From the cell containing the given text, extract its center point as [X, Y] coordinate. 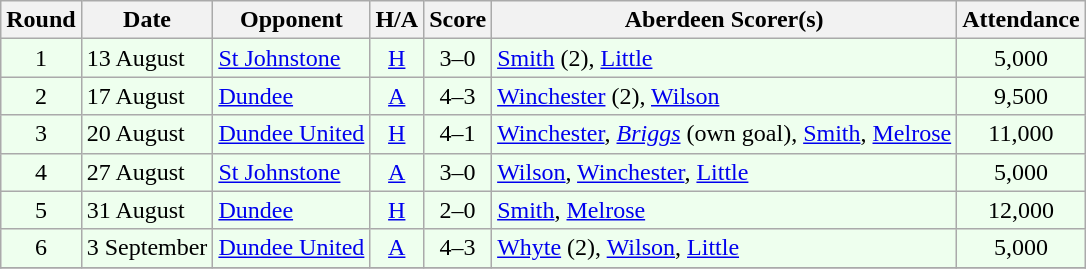
2–0 [458, 210]
Attendance [1021, 20]
3 [41, 134]
3 September [147, 248]
Winchester (2), Wilson [724, 96]
11,000 [1021, 134]
Opponent [292, 20]
1 [41, 58]
6 [41, 248]
13 August [147, 58]
4 [41, 172]
Round [41, 20]
Score [458, 20]
Winchester, Briggs (own goal), Smith, Melrose [724, 134]
4–1 [458, 134]
9,500 [1021, 96]
20 August [147, 134]
17 August [147, 96]
Date [147, 20]
Smith (2), Little [724, 58]
Whyte (2), Wilson, Little [724, 248]
2 [41, 96]
31 August [147, 210]
H/A [397, 20]
27 August [147, 172]
5 [41, 210]
Smith, Melrose [724, 210]
Wilson, Winchester, Little [724, 172]
Aberdeen Scorer(s) [724, 20]
12,000 [1021, 210]
